Identify which cell holds the provided text, then report its [x, y] central coordinate. 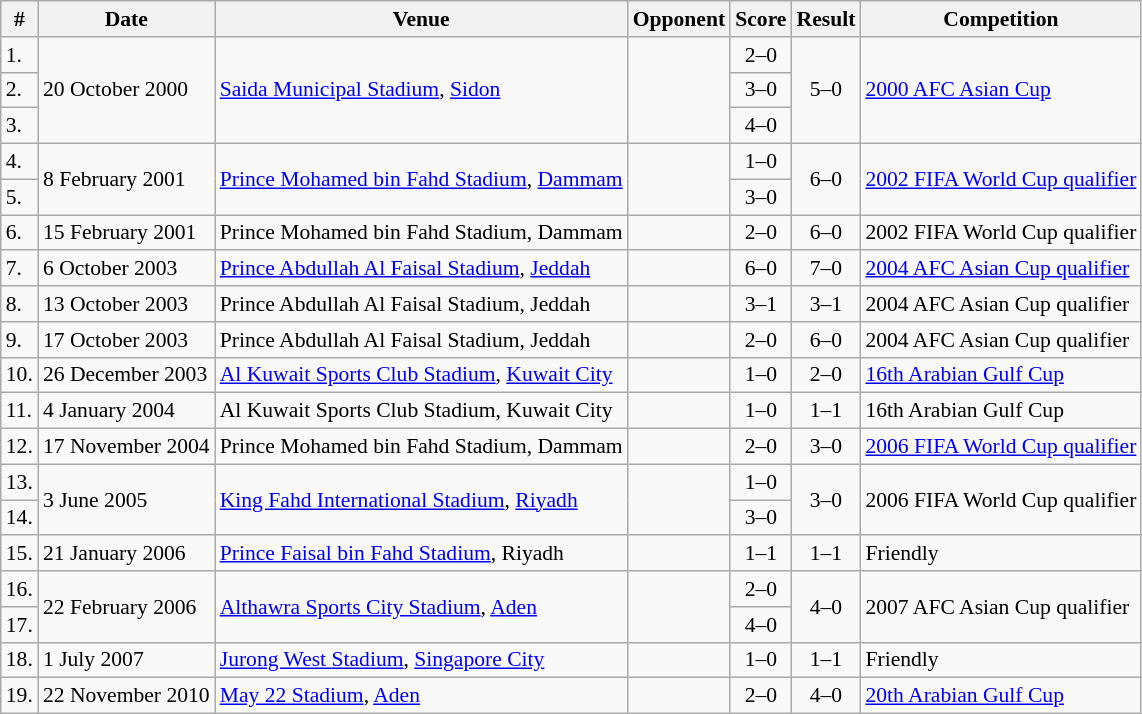
Opponent [680, 19]
3 June 2005 [126, 500]
4. [20, 162]
20 October 2000 [126, 90]
6. [20, 233]
2007 AFC Asian Cup qualifier [1000, 606]
Score [760, 19]
Venue [422, 19]
14. [20, 518]
6 October 2003 [126, 269]
26 December 2003 [126, 375]
10. [20, 375]
King Fahd International Stadium, Riyadh [422, 500]
Result [826, 19]
Prince Faisal bin Fahd Stadium, Riyadh [422, 554]
May 22 Stadium, Aden [422, 696]
17 November 2004 [126, 447]
Althawra Sports City Stadium, Aden [422, 606]
12. [20, 447]
4 January 2004 [126, 411]
11. [20, 411]
16. [20, 589]
7. [20, 269]
1. [20, 55]
1 July 2007 [126, 660]
13 October 2003 [126, 304]
22 November 2010 [126, 696]
7–0 [826, 269]
18. [20, 660]
Saida Municipal Stadium, Sidon [422, 90]
15 February 2001 [126, 233]
13. [20, 482]
5. [20, 197]
15. [20, 554]
2. [20, 90]
3. [20, 126]
Jurong West Stadium, Singapore City [422, 660]
9. [20, 340]
Competition [1000, 19]
5–0 [826, 90]
17 October 2003 [126, 340]
19. [20, 696]
8. [20, 304]
22 February 2006 [126, 606]
2000 AFC Asian Cup [1000, 90]
8 February 2001 [126, 180]
Date [126, 19]
17. [20, 625]
20th Arabian Gulf Cup [1000, 696]
21 January 2006 [126, 554]
# [20, 19]
